Detect which cell encompasses the target text, then output its (x, y) center coordinate. 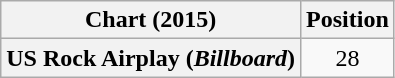
Chart (2015) (151, 20)
US Rock Airplay (Billboard) (151, 58)
28 (348, 58)
Position (348, 20)
